Capture the cell that displays the provided text and extract its [X, Y] central coordinate. 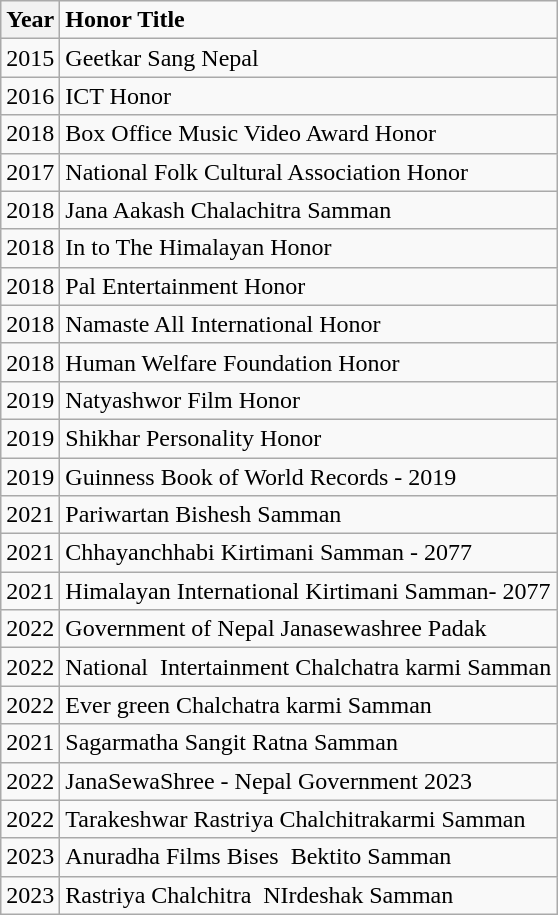
Guinness Book of World Records - 2019 [308, 477]
Natyashwor Film Honor [308, 400]
National Folk Cultural Association Honor [308, 172]
2017 [30, 172]
Chhayanchhabi Kirtimani Samman - 2077 [308, 553]
Tarakeshwar Rastriya Chalchitrakarmi Samman [308, 819]
Year [30, 20]
Ever green Chalchatra karmi Samman [308, 705]
Rastriya Chalchitra NIrdeshak Samman [308, 895]
Sagarmatha Sangit Ratna Samman [308, 743]
ICT Honor [308, 96]
Honor Title [308, 20]
Jana Aakash Chalachitra Samman [308, 210]
JanaSewaShree - Nepal Government 2023 [308, 781]
National Intertainment Chalchatra karmi Samman [308, 667]
Anuradha Films Bises Bektito Samman [308, 857]
Himalayan International Kirtimani Samman- 2077 [308, 591]
2016 [30, 96]
Box Office Music Video Award Honor [308, 134]
Geetkar Sang Nepal [308, 58]
2015 [30, 58]
In to The Himalayan Honor [308, 248]
Government of Nepal Janasewashree Padak [308, 629]
Human Welfare Foundation Honor [308, 362]
Namaste All International Honor [308, 324]
Pariwartan Bishesh Samman [308, 515]
Shikhar Personality Honor [308, 438]
Pal Entertainment Honor [308, 286]
